Return the [x, y] coordinate for the center point of the cell that contains the specified text.  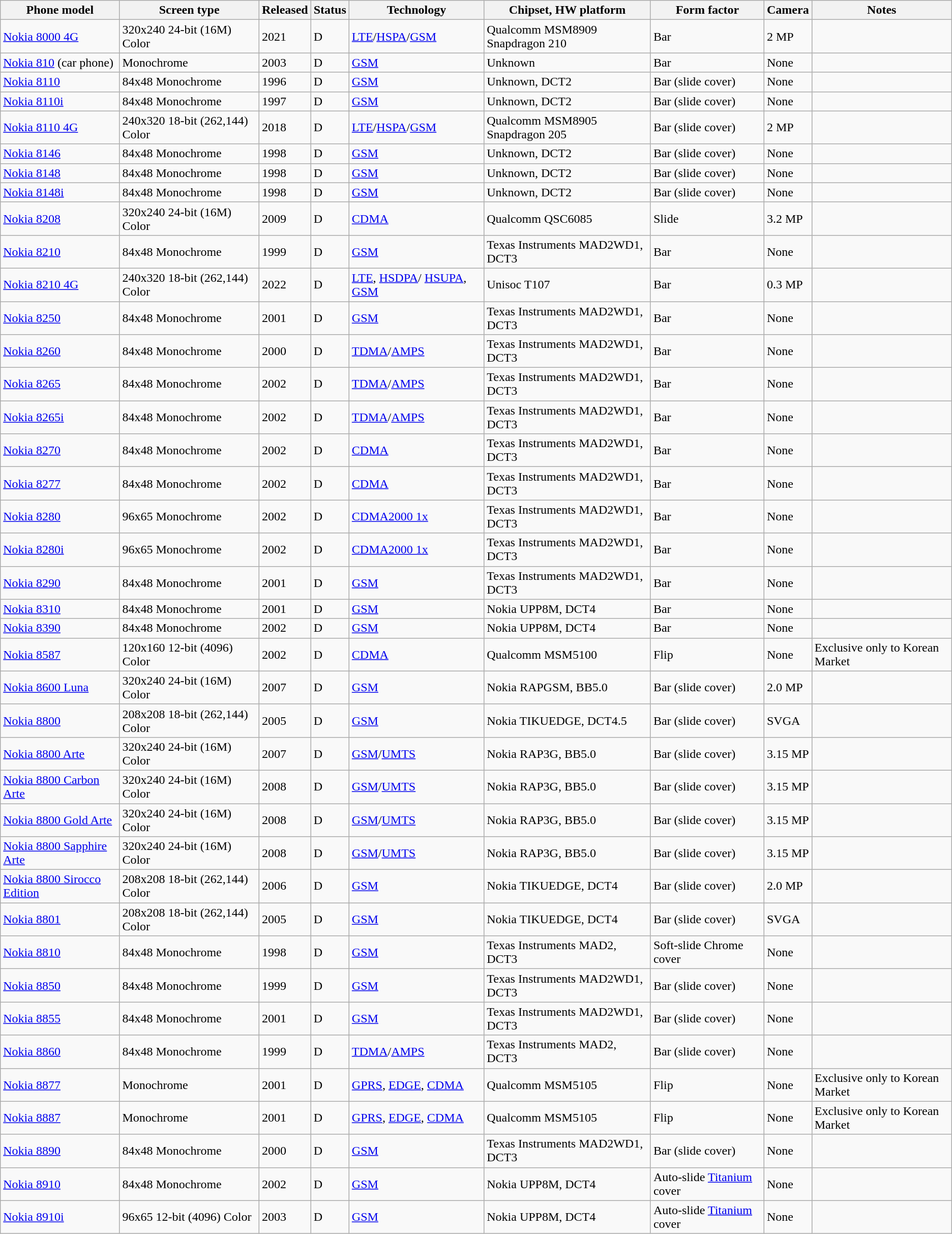
Nokia 8148i [60, 192]
Nokia 8210 [60, 251]
1996 [285, 82]
Nokia 8110 4G [60, 127]
Nokia 8110 [60, 82]
Nokia RAPGSM, BB5.0 [568, 688]
Camera [788, 10]
Nokia 8801 [60, 920]
Nokia 8148 [60, 173]
2018 [285, 127]
Nokia 8270 [60, 451]
Technology [416, 10]
Nokia 810 (car phone) [60, 63]
Released [285, 10]
Nokia 8280 [60, 517]
Qualcomm MSM5100 [568, 654]
Form factor [707, 10]
1997 [285, 101]
Nokia 8208 [60, 219]
Nokia 8800 Sapphire Arte [60, 854]
Nokia 8887 [60, 1118]
Unknown [568, 63]
2021 [285, 37]
Nokia 8260 [60, 351]
Nokia 8800 [60, 720]
Soft-slide Chrome cover [707, 952]
Nokia 8860 [60, 1052]
Nokia 8800 Sirocco Edition [60, 886]
Nokia TIKUEDGE, DCT4.5 [568, 720]
Phone model [60, 10]
Nokia 8800 Arte [60, 754]
Nokia 8310 [60, 609]
Nokia 8800 Carbon Arte [60, 786]
Nokia 8850 [60, 986]
Nokia 8146 [60, 154]
Nokia 8910i [60, 1217]
Nokia 8290 [60, 583]
Nokia 8600 Luna [60, 688]
Status [330, 10]
Unisoc T107 [568, 285]
Nokia 8810 [60, 952]
Qualcomm MSM8909 Snapdragon 210 [568, 37]
96x65 12-bit (4096) Color [189, 1217]
Qualcomm MSM8905 Snapdragon 205 [568, 127]
Screen type [189, 10]
Nokia 8855 [60, 1018]
Nokia 8910 [60, 1184]
Nokia 8877 [60, 1084]
Nokia 8210 4G [60, 285]
3.2 MP [788, 219]
Nokia 8265i [60, 417]
120x160 12-bit (4096) Color [189, 654]
Nokia 8000 4G [60, 37]
Nokia 8250 [60, 317]
Nokia 8277 [60, 483]
Nokia 8800 Gold Arte [60, 820]
Nokia 8587 [60, 654]
2006 [285, 886]
Slide [707, 219]
2009 [285, 219]
0.3 MP [788, 285]
Qualcomm QSC6085 [568, 219]
Nokia 8390 [60, 628]
Nokia 8280i [60, 549]
LTE, HSDPA/ HSUPA, GSM [416, 285]
Nokia 8265 [60, 385]
Notes [882, 10]
Chipset, HW platform [568, 10]
Nokia 8890 [60, 1151]
2022 [285, 285]
Nokia 8110i [60, 101]
